Find where the given text appears and provide that cell's center as [X, Y] coordinate. 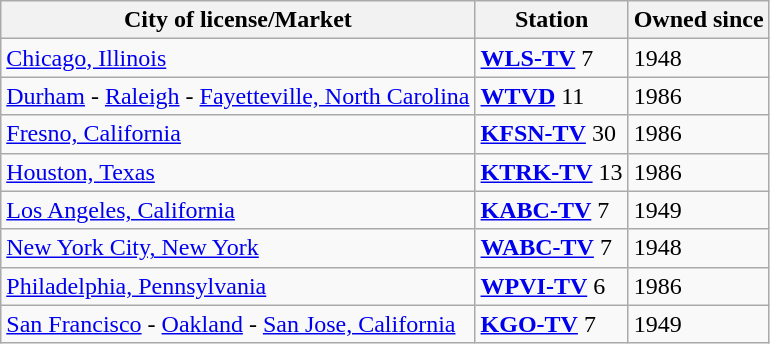
WPVI-TV 6 [552, 286]
Durham - Raleigh - Fayetteville, North Carolina [238, 96]
Owned since [698, 20]
Houston, Texas [238, 172]
Chicago, Illinois [238, 58]
Fresno, California [238, 134]
WTVD 11 [552, 96]
San Francisco - Oakland - San Jose, California [238, 324]
Los Angeles, California [238, 210]
KGO-TV 7 [552, 324]
Philadelphia, Pennsylvania [238, 286]
Station [552, 20]
KABC-TV 7 [552, 210]
City of license/Market [238, 20]
WABC-TV 7 [552, 248]
KTRK-TV 13 [552, 172]
KFSN-TV 30 [552, 134]
New York City, New York [238, 248]
WLS-TV 7 [552, 58]
